Search for the cell housing the specified text and yield its [x, y] center coordinate. 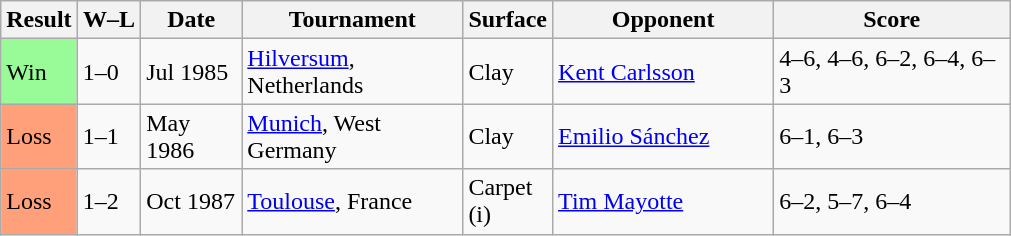
Opponent [664, 20]
Munich, West Germany [352, 136]
W–L [109, 20]
Hilversum, Netherlands [352, 72]
Tim Mayotte [664, 202]
6–1, 6–3 [892, 136]
May 1986 [192, 136]
Oct 1987 [192, 202]
Carpet (i) [508, 202]
1–0 [109, 72]
Date [192, 20]
Toulouse, France [352, 202]
4–6, 4–6, 6–2, 6–4, 6–3 [892, 72]
Result [39, 20]
Surface [508, 20]
Kent Carlsson [664, 72]
Score [892, 20]
Jul 1985 [192, 72]
1–1 [109, 136]
Win [39, 72]
1–2 [109, 202]
Emilio Sánchez [664, 136]
Tournament [352, 20]
6–2, 5–7, 6–4 [892, 202]
